Scan for the cell matching the given text and deliver its (X, Y) coordinate at center. 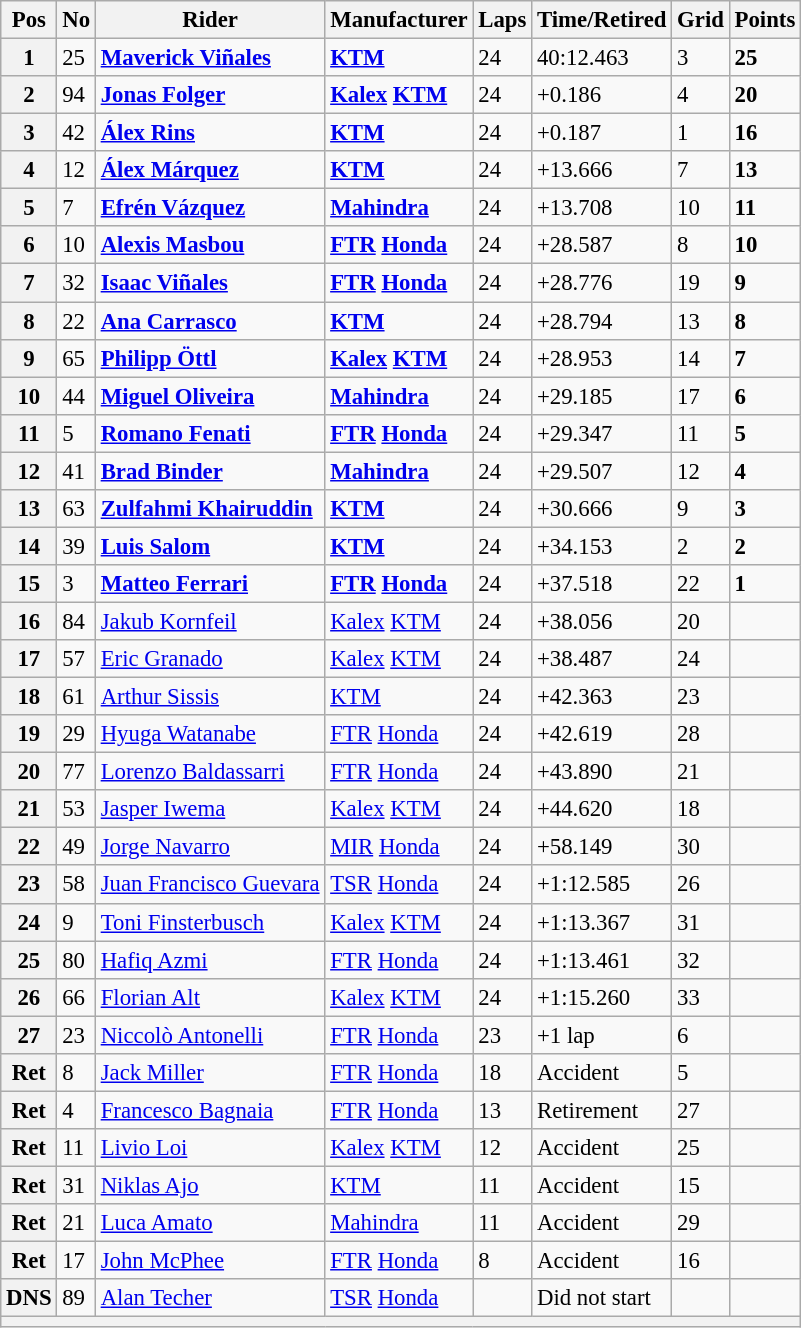
Brad Binder (210, 471)
+1:15.260 (602, 997)
65 (76, 358)
Rider (210, 20)
Points (764, 20)
Niccolò Antonelli (210, 1035)
Hyuga Watanabe (210, 734)
+28.776 (602, 283)
Francesco Bagnaia (210, 1110)
Maverick Viñales (210, 58)
Niklas Ajo (210, 1185)
Ana Carrasco (210, 321)
Lorenzo Baldassarri (210, 772)
Florian Alt (210, 997)
89 (76, 1298)
Isaac Viñales (210, 283)
+38.056 (602, 621)
41 (76, 471)
84 (76, 621)
+29.507 (602, 471)
Jonas Folger (210, 95)
+28.953 (602, 358)
Retirement (602, 1110)
+43.890 (602, 772)
63 (76, 509)
Time/Retired (602, 20)
+1:12.585 (602, 885)
Philipp Öttl (210, 358)
Alexis Masbou (210, 245)
28 (700, 734)
53 (76, 809)
33 (700, 997)
58 (76, 885)
+30.666 (602, 509)
94 (76, 95)
Hafiq Azmi (210, 960)
+58.149 (602, 847)
Álex Rins (210, 133)
Efrén Vázquez (210, 208)
Álex Márquez (210, 170)
Jack Miller (210, 1073)
DNS (29, 1298)
30 (700, 847)
+1:13.367 (602, 922)
Luis Salom (210, 546)
Alan Techer (210, 1298)
+13.666 (602, 170)
Eric Granado (210, 659)
49 (76, 847)
Juan Francisco Guevara (210, 885)
Livio Loi (210, 1148)
MIR Honda (399, 847)
Did not start (602, 1298)
61 (76, 697)
+1 lap (602, 1035)
+42.363 (602, 697)
+29.347 (602, 433)
+44.620 (602, 809)
Miguel Oliveira (210, 396)
+13.708 (602, 208)
+28.587 (602, 245)
44 (76, 396)
No (76, 20)
+1:13.461 (602, 960)
39 (76, 546)
Toni Finsterbusch (210, 922)
Pos (29, 20)
Arthur Sissis (210, 697)
+29.185 (602, 396)
Zulfahmi Khairuddin (210, 509)
John McPhee (210, 1261)
+0.187 (602, 133)
+42.619 (602, 734)
Grid (700, 20)
Jorge Navarro (210, 847)
+37.518 (602, 584)
+0.186 (602, 95)
77 (76, 772)
Romano Fenati (210, 433)
Jasper Iwema (210, 809)
Manufacturer (399, 20)
80 (76, 960)
Luca Amato (210, 1223)
+38.487 (602, 659)
+34.153 (602, 546)
66 (76, 997)
Matteo Ferrari (210, 584)
57 (76, 659)
42 (76, 133)
40:12.463 (602, 58)
Laps (502, 20)
+28.794 (602, 321)
Jakub Kornfeil (210, 621)
